Detect which cell encompasses the target text, then output its (x, y) center coordinate. 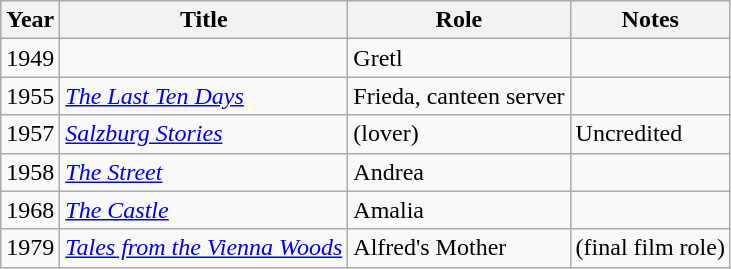
(final film role) (650, 248)
1957 (30, 134)
Role (459, 20)
Gretl (459, 58)
The Street (204, 172)
Amalia (459, 210)
Tales from the Vienna Woods (204, 248)
Salzburg Stories (204, 134)
1955 (30, 96)
1949 (30, 58)
1958 (30, 172)
Title (204, 20)
Frieda, canteen server (459, 96)
The Last Ten Days (204, 96)
1979 (30, 248)
Notes (650, 20)
(lover) (459, 134)
Andrea (459, 172)
Uncredited (650, 134)
Year (30, 20)
Alfred's Mother (459, 248)
1968 (30, 210)
The Castle (204, 210)
